Identify which cell holds the provided text, then report its [X, Y] central coordinate. 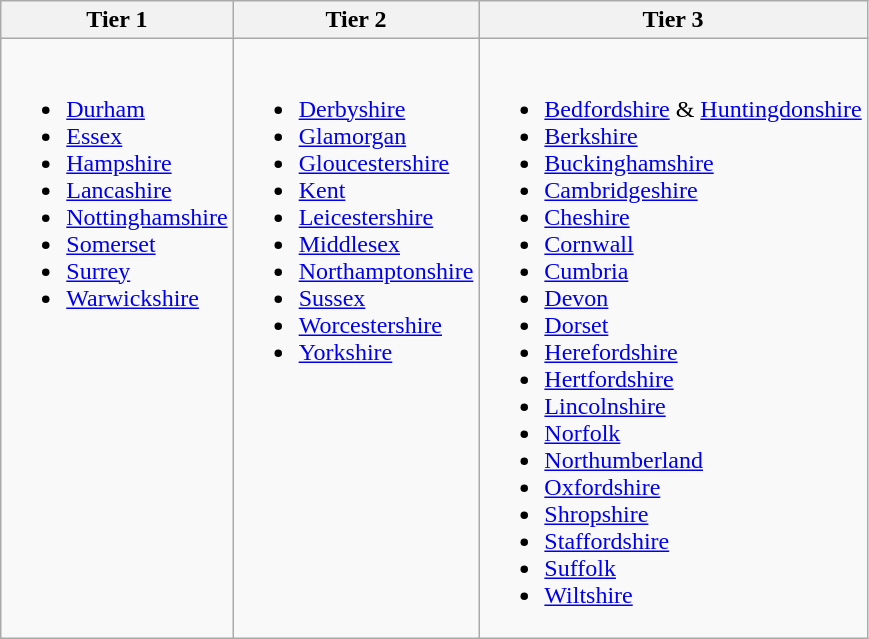
Tier 2 [356, 20]
DurhamEssexHampshireLancashireNottinghamshireSomersetSurreyWarwickshire [117, 338]
Tier 3 [673, 20]
DerbyshireGlamorganGloucestershireKentLeicestershireMiddlesexNorthamptonshireSussexWorcestershireYorkshire [356, 338]
Tier 1 [117, 20]
